Scan for the cell matching the given text and deliver its (x, y) coordinate at center. 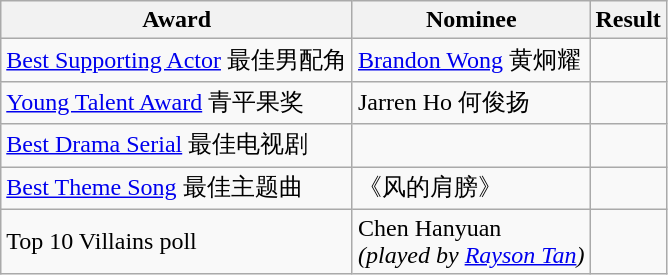
Jarren Ho 何俊扬 (470, 102)
Result (628, 20)
Nominee (470, 20)
Award (177, 20)
Young Talent Award 青平果奖 (177, 102)
Best Theme Song 最佳主题曲 (177, 188)
Best Drama Serial 最佳电视剧 (177, 146)
Chen Hanyuan(played by Rayson Tan) (470, 242)
《风的肩膀》 (470, 188)
Best Supporting Actor 最佳男配角 (177, 60)
Brandon Wong 黄炯耀 (470, 60)
Top 10 Villains poll (177, 242)
